Locate the cell with the specified text and output its [X, Y] center coordinate. 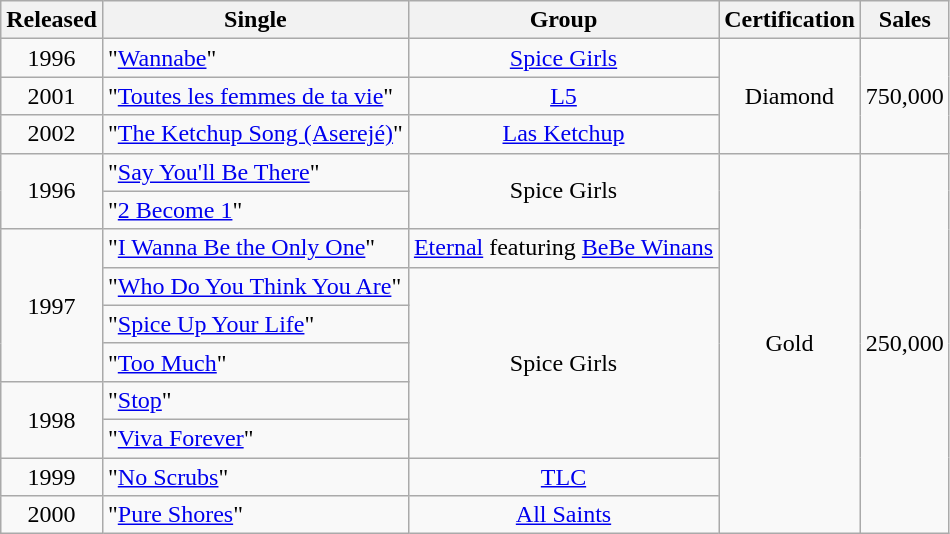
TLC [563, 477]
"Who Do You Think You Are" [255, 286]
1999 [52, 477]
2001 [52, 96]
2000 [52, 515]
Diamond [790, 96]
Group [563, 20]
Gold [790, 344]
250,000 [904, 344]
Sales [904, 20]
"No Scrubs" [255, 477]
2002 [52, 134]
1997 [52, 305]
"The Ketchup Song (Aserejé)" [255, 134]
"Stop" [255, 400]
"2 Become 1" [255, 210]
"Say You'll Be There" [255, 172]
Single [255, 20]
Certification [790, 20]
"Wannabe" [255, 58]
750,000 [904, 96]
"Toutes les femmes de ta vie" [255, 96]
"Too Much" [255, 362]
"I Wanna Be the Only One" [255, 248]
Released [52, 20]
"Pure Shores" [255, 515]
Eternal featuring BeBe Winans [563, 248]
"Spice Up Your Life" [255, 324]
All Saints [563, 515]
L5 [563, 96]
Las Ketchup [563, 134]
1998 [52, 419]
"Viva Forever" [255, 438]
